Determine the (X, Y) coordinate at the center of the cell enclosing the given text.  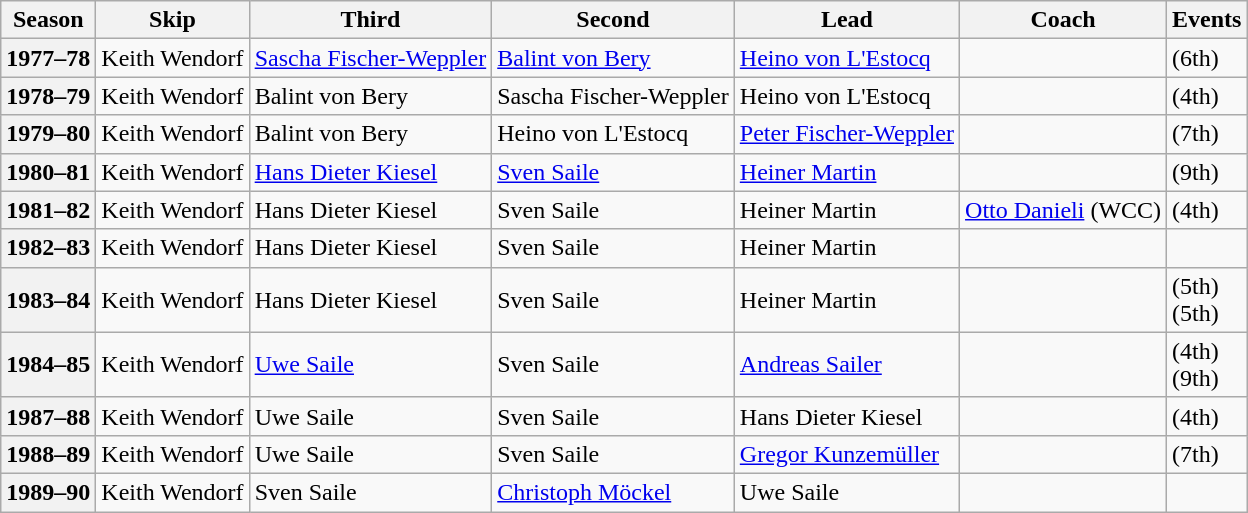
1979–80 (48, 134)
Peter Fischer-Weppler (846, 134)
(4th) (9th) (1207, 364)
1980–81 (48, 172)
Third (370, 20)
Lead (846, 20)
Second (614, 20)
1988–89 (48, 454)
1981–82 (48, 210)
Gregor Kunzemüller (846, 454)
1984–85 (48, 364)
Coach (1064, 20)
1987–88 (48, 416)
Season (48, 20)
(5th) (5th) (1207, 300)
Otto Danieli (WCC) (1064, 210)
(6th) (1207, 58)
Andreas Sailer (846, 364)
Christoph Möckel (614, 492)
Events (1207, 20)
(9th) (1207, 172)
1982–83 (48, 248)
1977–78 (48, 58)
Skip (172, 20)
1989–90 (48, 492)
1983–84 (48, 300)
1978–79 (48, 96)
